From the cell containing the given text, extract its center point as [X, Y] coordinate. 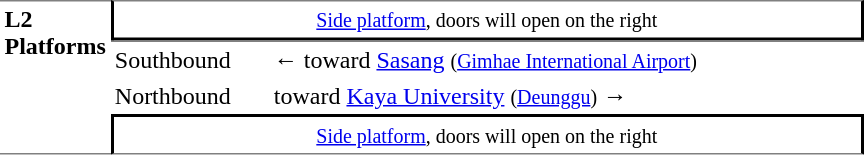
toward Kaya University (Deunggu) → [566, 96]
Southbound [190, 59]
Northbound [190, 96]
← toward Sasang (Gimhae International Airport) [566, 59]
L2Platforms [55, 77]
